Determine the (X, Y) coordinate at the center of the cell enclosing the given text.  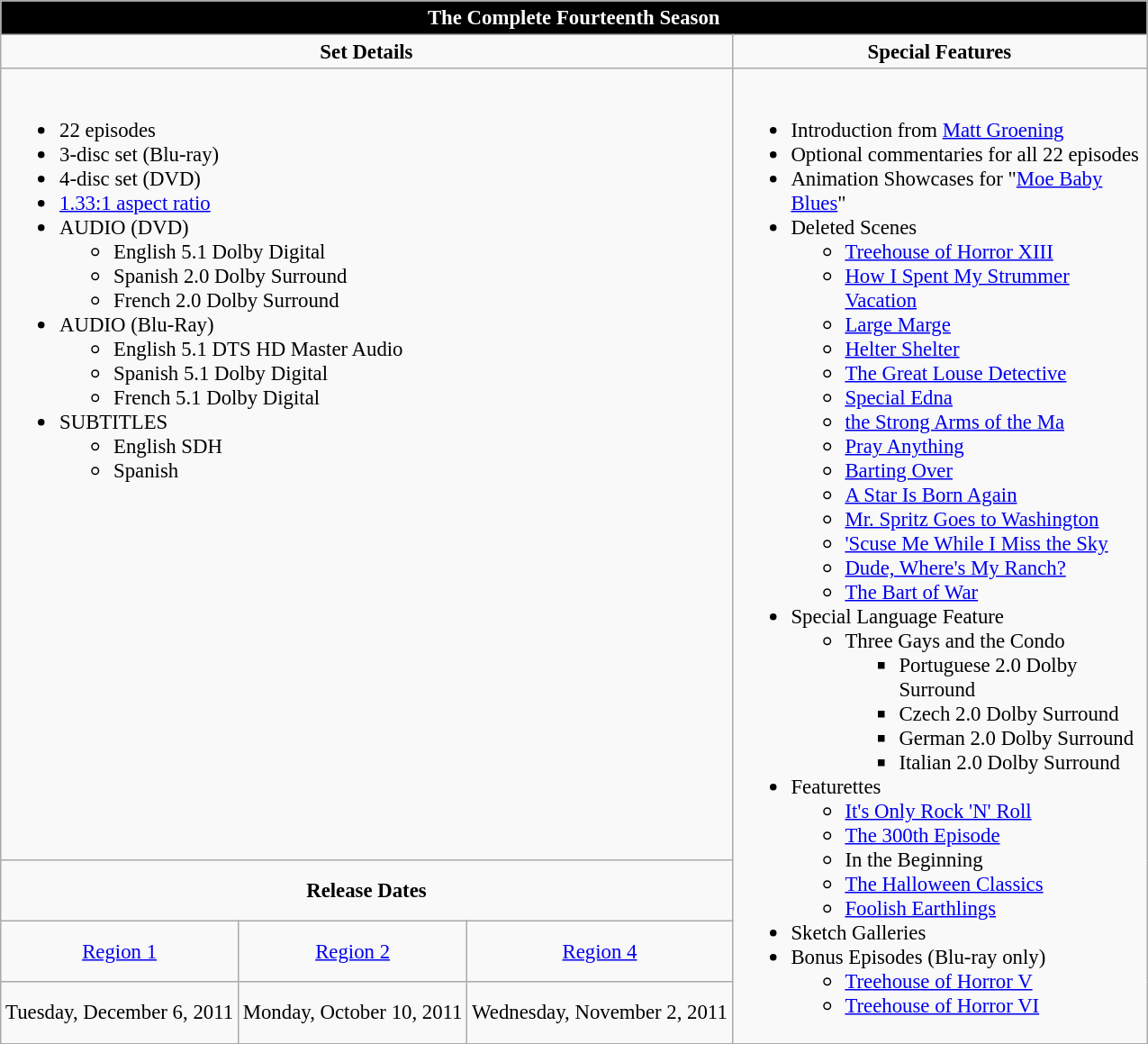
Tuesday, December 6, 2011 (120, 1013)
The Complete Fourteenth Season (574, 18)
Set Details (366, 52)
Release Dates (366, 891)
Special Features (940, 52)
Region 1 (120, 952)
Region 2 (352, 952)
Monday, October 10, 2011 (352, 1013)
Region 4 (600, 952)
Wednesday, November 2, 2011 (600, 1013)
